From the cell containing the given text, extract its center point as [x, y] coordinate. 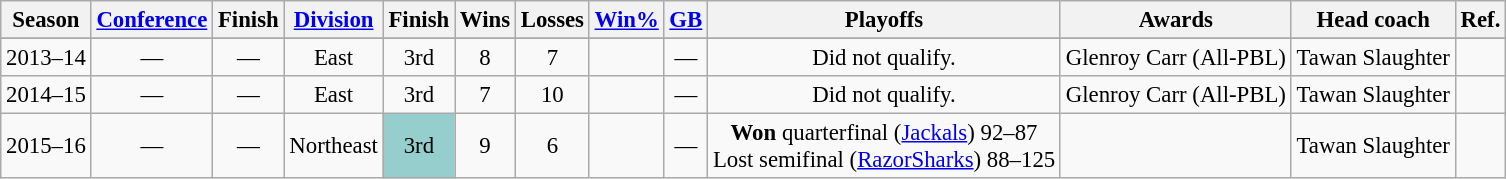
Awards [1176, 20]
Conference [152, 20]
2015–16 [46, 146]
Won quarterfinal (Jackals) 92–87Lost semifinal (RazorSharks) 88–125 [884, 146]
Wins [486, 20]
Division [334, 20]
Playoffs [884, 20]
Northeast [334, 146]
Win% [626, 20]
9 [486, 146]
Losses [552, 20]
2013–14 [46, 58]
Season [46, 20]
8 [486, 58]
10 [552, 95]
Head coach [1373, 20]
6 [552, 146]
GB [686, 20]
2014–15 [46, 95]
Ref. [1480, 20]
